Locate the cell with the specified text and output its [X, Y] center coordinate. 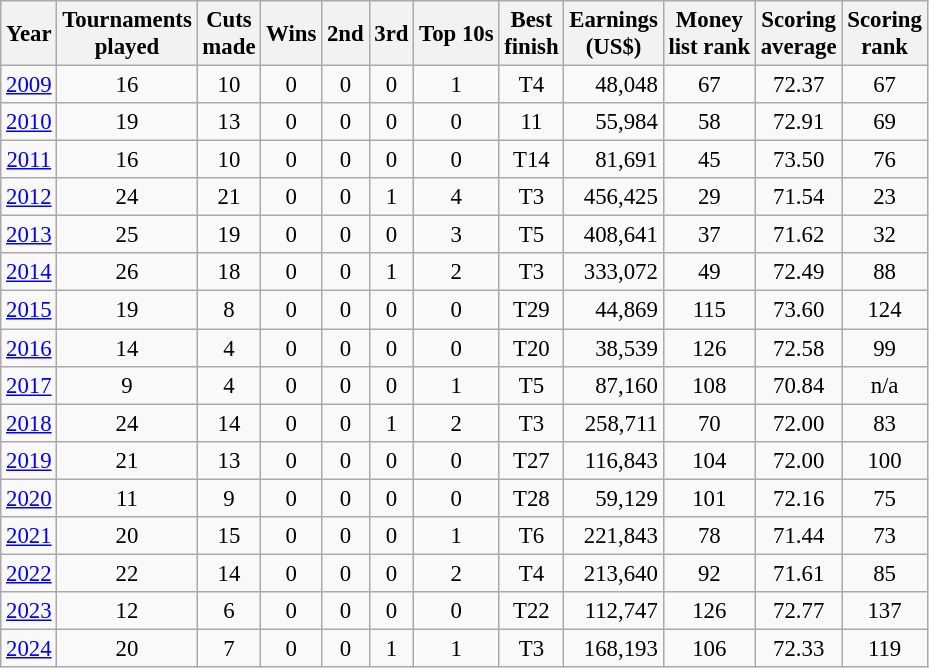
456,425 [614, 197]
78 [709, 536]
37 [709, 235]
49 [709, 273]
22 [127, 573]
2021 [29, 536]
T29 [532, 310]
92 [709, 573]
2011 [29, 160]
119 [884, 648]
104 [709, 460]
2017 [29, 385]
T6 [532, 536]
2012 [29, 197]
Best finish [532, 34]
100 [884, 460]
2013 [29, 235]
2022 [29, 573]
Money list rank [709, 34]
71.54 [798, 197]
70 [709, 423]
Earnings(US$) [614, 34]
108 [709, 385]
2010 [29, 122]
69 [884, 122]
2014 [29, 273]
3 [456, 235]
88 [884, 273]
48,048 [614, 85]
72.77 [798, 611]
99 [884, 348]
106 [709, 648]
73 [884, 536]
2016 [29, 348]
116,843 [614, 460]
2023 [29, 611]
Wins [292, 34]
T22 [532, 611]
71.62 [798, 235]
8 [229, 310]
23 [884, 197]
76 [884, 160]
Scoring average [798, 34]
T20 [532, 348]
58 [709, 122]
2019 [29, 460]
85 [884, 573]
18 [229, 273]
T28 [532, 498]
137 [884, 611]
2nd [346, 34]
73.60 [798, 310]
2020 [29, 498]
112,747 [614, 611]
7 [229, 648]
25 [127, 235]
72.58 [798, 348]
333,072 [614, 273]
213,640 [614, 573]
73.50 [798, 160]
44,869 [614, 310]
70.84 [798, 385]
408,641 [614, 235]
115 [709, 310]
258,711 [614, 423]
Scoring rank [884, 34]
55,984 [614, 122]
72.16 [798, 498]
71.44 [798, 536]
15 [229, 536]
72.37 [798, 85]
2024 [29, 648]
2015 [29, 310]
T27 [532, 460]
29 [709, 197]
72.49 [798, 273]
12 [127, 611]
71.61 [798, 573]
168,193 [614, 648]
87,160 [614, 385]
101 [709, 498]
Year [29, 34]
72.91 [798, 122]
32 [884, 235]
Top 10s [456, 34]
45 [709, 160]
6 [229, 611]
Cuts made [229, 34]
Tournaments played [127, 34]
81,691 [614, 160]
83 [884, 423]
26 [127, 273]
221,843 [614, 536]
38,539 [614, 348]
n/a [884, 385]
59,129 [614, 498]
124 [884, 310]
75 [884, 498]
3rd [392, 34]
2009 [29, 85]
T14 [532, 160]
2018 [29, 423]
72.33 [798, 648]
